Extract the [x, y] coordinate from the center of the cell holding the provided text.  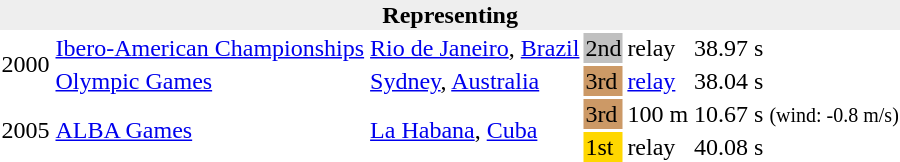
La Habana, Cuba [475, 130]
2000 [26, 64]
Sydney, Australia [475, 81]
100 m [658, 114]
1st [604, 147]
2nd [604, 48]
Representing [450, 15]
2005 [26, 130]
Ibero-American Championships [210, 48]
Olympic Games [210, 81]
ALBA Games [210, 130]
Rio de Janeiro, Brazil [475, 48]
